Capture the cell that displays the provided text and extract its [x, y] central coordinate. 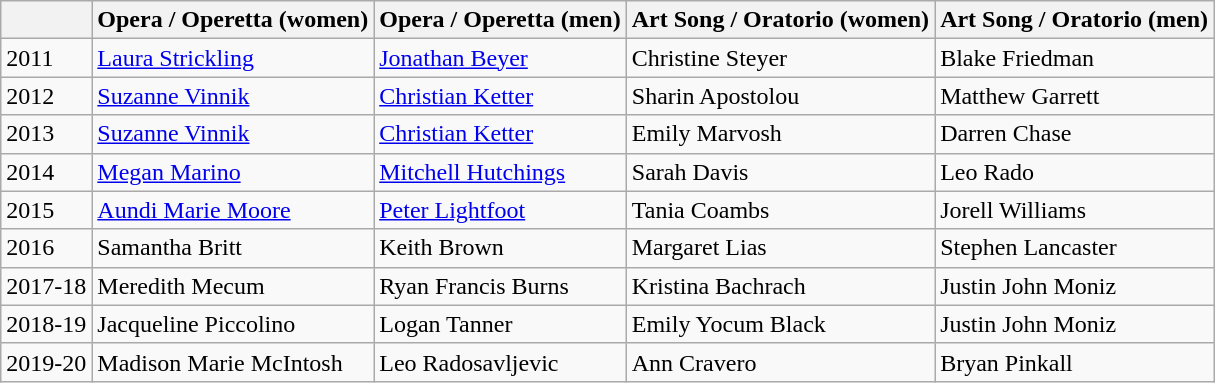
2018-19 [46, 324]
2014 [46, 172]
Keith Brown [500, 248]
Bryan Pinkall [1074, 362]
2012 [46, 96]
2015 [46, 210]
Logan Tanner [500, 324]
Christine Steyer [780, 58]
Emily Marvosh [780, 134]
2017-18 [46, 286]
Art Song / Oratorio (women) [780, 20]
Jorell Williams [1074, 210]
Tania Coambs [780, 210]
Opera / Operetta (men) [500, 20]
2011 [46, 58]
2016 [46, 248]
Art Song / Oratorio (men) [1074, 20]
Madison Marie McIntosh [233, 362]
Emily Yocum Black [780, 324]
Samantha Britt [233, 248]
Darren Chase [1074, 134]
Opera / Operetta (women) [233, 20]
Peter Lightfoot [500, 210]
Jonathan Beyer [500, 58]
2019-20 [46, 362]
Megan Marino [233, 172]
Stephen Lancaster [1074, 248]
Ryan Francis Burns [500, 286]
Sharin Apostolou [780, 96]
Matthew Garrett [1074, 96]
Leo Rado [1074, 172]
Mitchell Hutchings [500, 172]
Kristina Bachrach [780, 286]
2013 [46, 134]
Laura Strickling [233, 58]
Jacqueline Piccolino [233, 324]
Ann Cravero [780, 362]
Sarah Davis [780, 172]
Leo Radosavljevic [500, 362]
Margaret Lias [780, 248]
Blake Friedman [1074, 58]
Meredith Mecum [233, 286]
Aundi Marie Moore [233, 210]
